Return [x, y] of the center of cell containing provided text 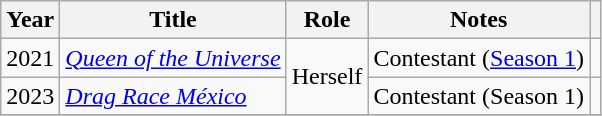
Title [173, 20]
Year [30, 20]
2021 [30, 58]
Queen of the Universe [173, 58]
Herself [327, 77]
Role [327, 20]
Notes [479, 20]
2023 [30, 96]
Drag Race México [173, 96]
